Output the [x, y] coordinate of the center of the cell containing the given text.  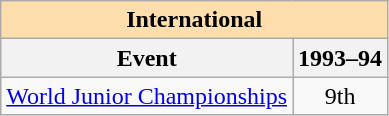
Event [147, 58]
International [194, 20]
1993–94 [340, 58]
World Junior Championships [147, 96]
9th [340, 96]
